For the text-containing cell, return its midpoint in [x, y] coordinate format. 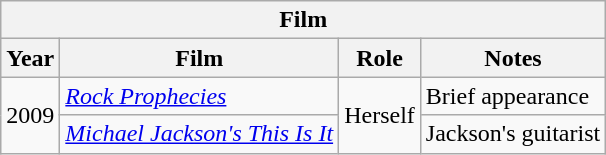
Brief appearance [512, 96]
Role [380, 58]
Rock Prophecies [200, 96]
Jackson's guitarist [512, 134]
Notes [512, 58]
2009 [30, 115]
Michael Jackson's This Is It [200, 134]
Herself [380, 115]
Year [30, 58]
